Locate the cell with the specified text and output its [x, y] center coordinate. 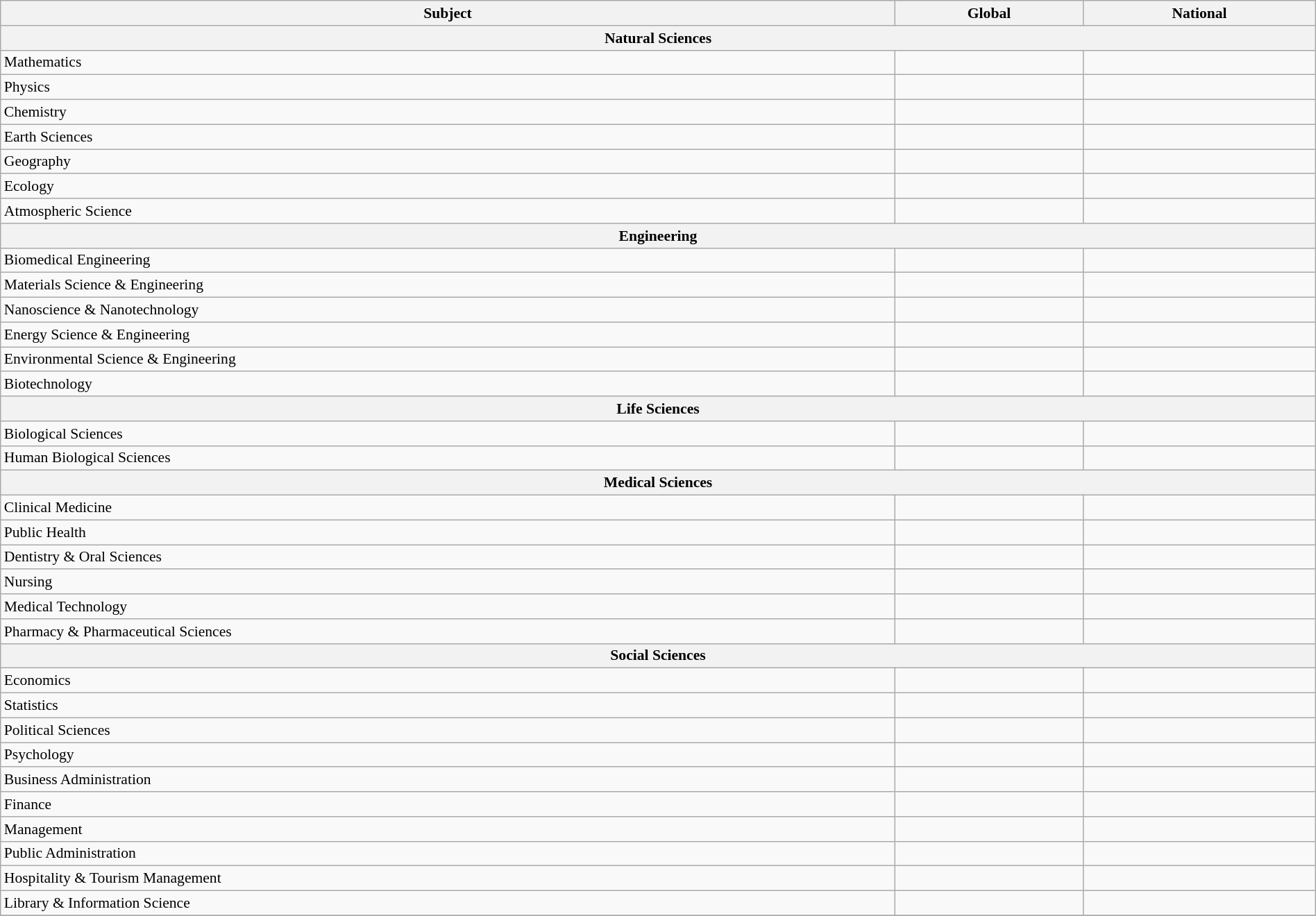
Business Administration [448, 780]
Hospitality & Tourism Management [448, 879]
Energy Science & Engineering [448, 334]
Mathematics [448, 62]
Public Health [448, 532]
Nursing [448, 582]
National [1199, 13]
Natural Sciences [658, 38]
Nanoscience & Nanotechnology [448, 310]
Biological Sciences [448, 434]
Ecology [448, 187]
Biotechnology [448, 384]
Public Administration [448, 854]
Atmospheric Science [448, 211]
Social Sciences [658, 656]
Library & Information Science [448, 904]
Pharmacy & Pharmaceutical Sciences [448, 631]
Medical Sciences [658, 483]
Dentistry & Oral Sciences [448, 557]
Statistics [448, 706]
Physics [448, 87]
Psychology [448, 755]
Engineering [658, 236]
Finance [448, 804]
Political Sciences [448, 730]
Management [448, 829]
Chemistry [448, 112]
Geography [448, 162]
Medical Technology [448, 607]
Clinical Medicine [448, 508]
Subject [448, 13]
Earth Sciences [448, 137]
Environmental Science & Engineering [448, 359]
Materials Science & Engineering [448, 285]
Life Sciences [658, 409]
Human Biological Sciences [448, 458]
Economics [448, 681]
Biomedical Engineering [448, 260]
Global [989, 13]
